Capture the cell that displays the provided text and extract its [X, Y] central coordinate. 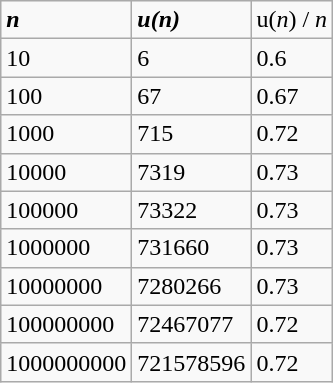
7319 [192, 172]
1000 [66, 134]
n [66, 20]
67 [192, 96]
100000 [66, 210]
0.6 [292, 58]
72467077 [192, 324]
u(n) / n [292, 20]
7280266 [192, 286]
6 [192, 58]
u(n) [192, 20]
73322 [192, 210]
10 [66, 58]
10000000 [66, 286]
721578596 [192, 362]
100 [66, 96]
715 [192, 134]
1000000000 [66, 362]
1000000 [66, 248]
0.67 [292, 96]
100000000 [66, 324]
731660 [192, 248]
10000 [66, 172]
